Output the [x, y] coordinate of the center of the cell containing the given text.  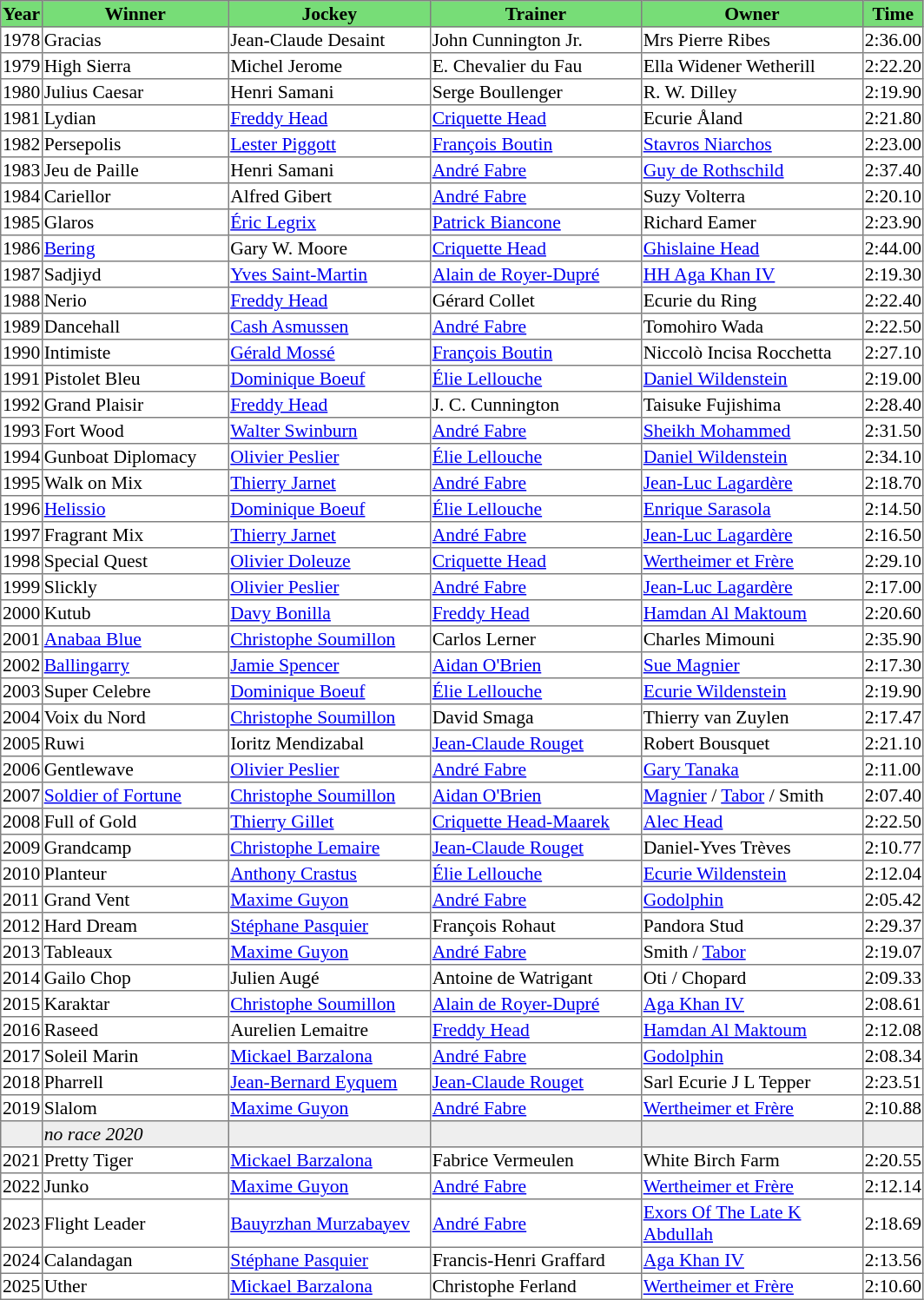
2:20.60 [893, 613]
2:19.07 [893, 952]
Pharrell [135, 1082]
Serge Boullenger [535, 92]
Ruwi [135, 743]
2013 [22, 952]
Jean-Claude Desaint [329, 40]
Ioritz Mendizabal [329, 743]
Fort Wood [135, 431]
J. C. Cunnington [535, 405]
2:23.51 [893, 1082]
2:17.47 [893, 717]
2:21.80 [893, 118]
Enrique Sarasola [752, 509]
Sarl Ecurie J L Tepper [752, 1082]
2:28.40 [893, 405]
Guy de Rothschild [752, 170]
Persepolis [135, 144]
Tomohiro Wada [752, 327]
2:08.61 [893, 1004]
1984 [22, 196]
2:10.60 [893, 1286]
Voix du Nord [135, 717]
Grandcamp [135, 848]
1997 [22, 535]
Nerio [135, 300]
Lester Piggott [329, 144]
Pandora Stud [752, 926]
1982 [22, 144]
2008 [22, 822]
Calandagan [135, 1260]
Christophe Lemaire [329, 848]
2011 [22, 900]
2022 [22, 1186]
2000 [22, 613]
Robert Bousquet [752, 743]
Soldier of Fortune [135, 795]
Lydian [135, 118]
2016 [22, 1030]
2023 [22, 1224]
Alfred Gibert [329, 196]
2:10.77 [893, 848]
Flight Leader [135, 1224]
Slalom [135, 1108]
1980 [22, 92]
Bauyrzhan Murzabayev [329, 1224]
2021 [22, 1160]
2:19.00 [893, 379]
2:31.50 [893, 431]
Jockey [329, 14]
2:12.04 [893, 874]
Niccolò Incisa Rocchetta [752, 353]
2:12.14 [893, 1186]
2:22.40 [893, 300]
Davy Bonilla [329, 613]
Year [22, 14]
John Cunnington Jr. [535, 40]
2:29.10 [893, 561]
Criquette Head-Maarek [535, 822]
2018 [22, 1082]
2025 [22, 1286]
Taisuke Fujishima [752, 405]
2:23.90 [893, 222]
2014 [22, 978]
2:14.50 [893, 509]
Sadjiyd [135, 274]
Intimiste [135, 353]
Jeu de Paille [135, 170]
E. Chevalier du Fau [535, 66]
Junko [135, 1186]
1979 [22, 66]
HH Aga Khan IV [752, 274]
Gunboat Diplomacy [135, 457]
François Rohaut [535, 926]
2012 [22, 926]
Tableaux [135, 952]
Fragrant Mix [135, 535]
Winner [135, 14]
Oti / Chopard [752, 978]
1981 [22, 118]
2002 [22, 665]
Cash Asmussen [329, 327]
2003 [22, 691]
Yves Saint-Martin [329, 274]
Sheikh Mohammed [752, 431]
1989 [22, 327]
1998 [22, 561]
White Birch Farm [752, 1160]
Magnier / Tabor / Smith [752, 795]
Gary W. Moore [329, 248]
Stavros Niarchos [752, 144]
Super Celebre [135, 691]
High Sierra [135, 66]
2006 [22, 769]
Ghislaine Head [752, 248]
Uther [135, 1286]
2:09.33 [893, 978]
2:21.10 [893, 743]
Sue Magnier [752, 665]
1987 [22, 274]
Jamie Spencer [329, 665]
2:35.90 [893, 639]
2:08.34 [893, 1056]
Thierry Gillet [329, 822]
2005 [22, 743]
Michel Jerome [329, 66]
Francis-Henri Graffard [535, 1260]
2:07.40 [893, 795]
1999 [22, 587]
Mrs Pierre Ribes [752, 40]
2:16.50 [893, 535]
Time [893, 14]
Alec Head [752, 822]
2:13.56 [893, 1260]
2:11.00 [893, 769]
2:12.08 [893, 1030]
2:29.37 [893, 926]
Christophe Ferland [535, 1286]
2001 [22, 639]
Fabrice Vermeulen [535, 1160]
2:20.55 [893, 1160]
2017 [22, 1056]
Anabaa Blue [135, 639]
Cariellor [135, 196]
1992 [22, 405]
Dancehall [135, 327]
1995 [22, 483]
David Smaga [535, 717]
Exors Of The Late K Abdullah [752, 1224]
2:10.88 [893, 1108]
Walk on Mix [135, 483]
Walter Swinburn [329, 431]
Glaros [135, 222]
Kutub [135, 613]
Planteur [135, 874]
1983 [22, 170]
2:17.00 [893, 587]
Ballingarry [135, 665]
Bering [135, 248]
2004 [22, 717]
2019 [22, 1108]
2024 [22, 1260]
1991 [22, 379]
2:17.30 [893, 665]
Gentlewave [135, 769]
Full of Gold [135, 822]
R. W. Dilley [752, 92]
1978 [22, 40]
2:37.40 [893, 170]
2:34.10 [893, 457]
Carlos Lerner [535, 639]
Ecurie Åland [752, 118]
Gailo Chop [135, 978]
2:22.20 [893, 66]
Éric Legrix [329, 222]
Hard Dream [135, 926]
Special Quest [135, 561]
Richard Eamer [752, 222]
1993 [22, 431]
Grand Plaisir [135, 405]
Julius Caesar [135, 92]
2015 [22, 1004]
Charles Mimouni [752, 639]
Gérald Mossé [329, 353]
2:20.10 [893, 196]
Olivier Doleuze [329, 561]
1994 [22, 457]
Patrick Biancone [535, 222]
Soleil Marin [135, 1056]
Aurelien Lemaitre [329, 1030]
Julien Augé [329, 978]
Pistolet Bleu [135, 379]
Owner [752, 14]
2:23.00 [893, 144]
no race 2020 [135, 1134]
Thierry van Zuylen [752, 717]
Antoine de Watrigant [535, 978]
Jean-Bernard Eyquem [329, 1082]
1996 [22, 509]
1988 [22, 300]
Trainer [535, 14]
2:05.42 [893, 900]
Karaktar [135, 1004]
2:18.69 [893, 1224]
1985 [22, 222]
2010 [22, 874]
Anthony Crastus [329, 874]
Gérard Collet [535, 300]
Gary Tanaka [752, 769]
2:19.30 [893, 274]
2009 [22, 848]
Raseed [135, 1030]
1986 [22, 248]
Helissio [135, 509]
2007 [22, 795]
2:18.70 [893, 483]
2:27.10 [893, 353]
Slickly [135, 587]
Gracias [135, 40]
Ella Widener Wetherill [752, 66]
Smith / Tabor [752, 952]
Grand Vent [135, 900]
2:36.00 [893, 40]
Pretty Tiger [135, 1160]
2:44.00 [893, 248]
Ecurie du Ring [752, 300]
Daniel-Yves Trèves [752, 848]
1990 [22, 353]
Suzy Volterra [752, 196]
